Pinpoint the cell where the given text exists, returning its [X, Y] midpoint coordinate. 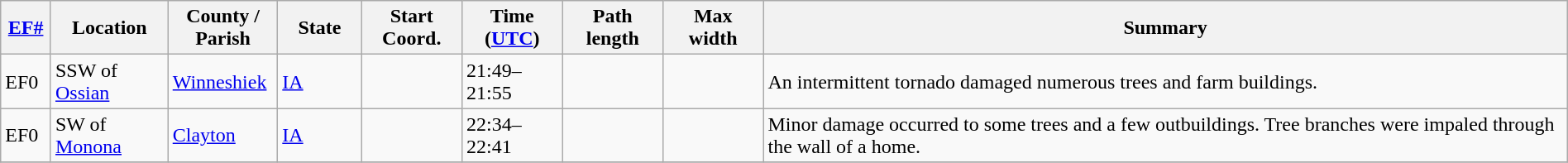
Minor damage occurred to some trees and a few outbuildings. Tree branches were impaled through the wall of a home. [1165, 136]
Time (UTC) [513, 28]
Path length [612, 28]
County / Parish [223, 28]
Start Coord. [412, 28]
SW of Monona [109, 136]
Location [109, 28]
State [319, 28]
Max width [713, 28]
22:34–22:41 [513, 136]
SSW of Ossian [109, 81]
21:49–21:55 [513, 81]
Clayton [223, 136]
Winneshiek [223, 81]
EF# [26, 28]
An intermittent tornado damaged numerous trees and farm buildings. [1165, 81]
Summary [1165, 28]
